Return the (X, Y) coordinate for the center point of the cell that contains the specified text.  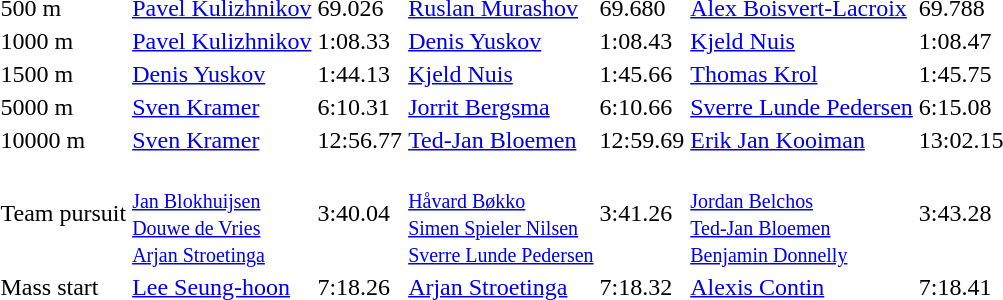
1:08.33 (360, 41)
6:10.66 (642, 107)
Ted-Jan Bloemen (501, 140)
Jan BlokhuijsenDouwe de VriesArjan Stroetinga (222, 214)
3:41.26 (642, 214)
Jordan BelchosTed-Jan BloemenBenjamin Donnelly (802, 214)
1:08.43 (642, 41)
12:59.69 (642, 140)
Erik Jan Kooiman (802, 140)
Håvard BøkkoSimen Spieler NilsenSverre Lunde Pedersen (501, 214)
1:44.13 (360, 74)
3:40.04 (360, 214)
Sverre Lunde Pedersen (802, 107)
6:10.31 (360, 107)
12:56.77 (360, 140)
Pavel Kulizhnikov (222, 41)
Jorrit Bergsma (501, 107)
1:45.66 (642, 74)
Thomas Krol (802, 74)
